Search for the cell housing the specified text and yield its [x, y] center coordinate. 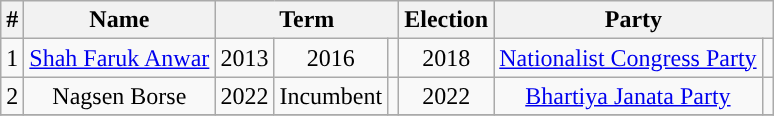
Nagsen Borse [120, 96]
Shah Faruk Anwar [120, 58]
1 [12, 58]
Name [120, 20]
# [12, 20]
Bhartiya Janata Party [628, 96]
Incumbent [331, 96]
2013 [244, 58]
2018 [446, 58]
2016 [331, 58]
Election [446, 20]
2 [12, 96]
Term [307, 20]
Nationalist Congress Party [628, 58]
Party [634, 20]
